Return (X, Y) of the center of cell containing provided text 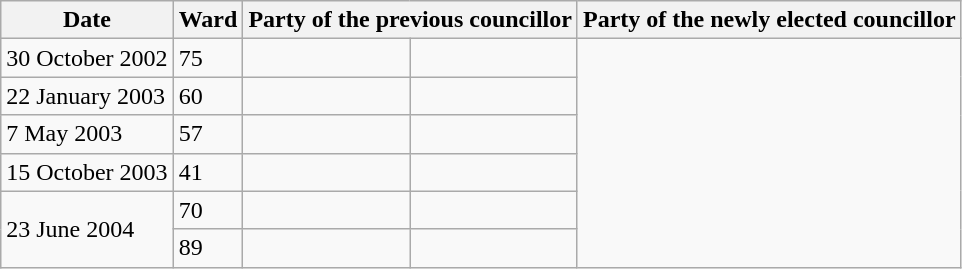
Party of the newly elected councillor (769, 20)
41 (208, 172)
15 October 2003 (87, 172)
Ward (208, 20)
23 June 2004 (87, 229)
89 (208, 248)
70 (208, 210)
Party of the previous councillor (410, 20)
60 (208, 96)
22 January 2003 (87, 96)
7 May 2003 (87, 134)
Date (87, 20)
75 (208, 58)
30 October 2002 (87, 58)
57 (208, 134)
